Detect which cell encompasses the target text, then output its [x, y] center coordinate. 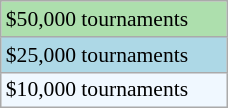
$50,000 tournaments [114, 19]
$10,000 tournaments [114, 90]
$25,000 tournaments [114, 55]
